Pinpoint the cell where the given text exists, returning its (x, y) midpoint coordinate. 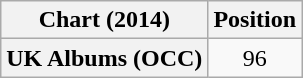
UK Albums (OCC) (104, 58)
Chart (2014) (104, 20)
Position (255, 20)
96 (255, 58)
